Search for the cell housing the specified text and yield its [x, y] center coordinate. 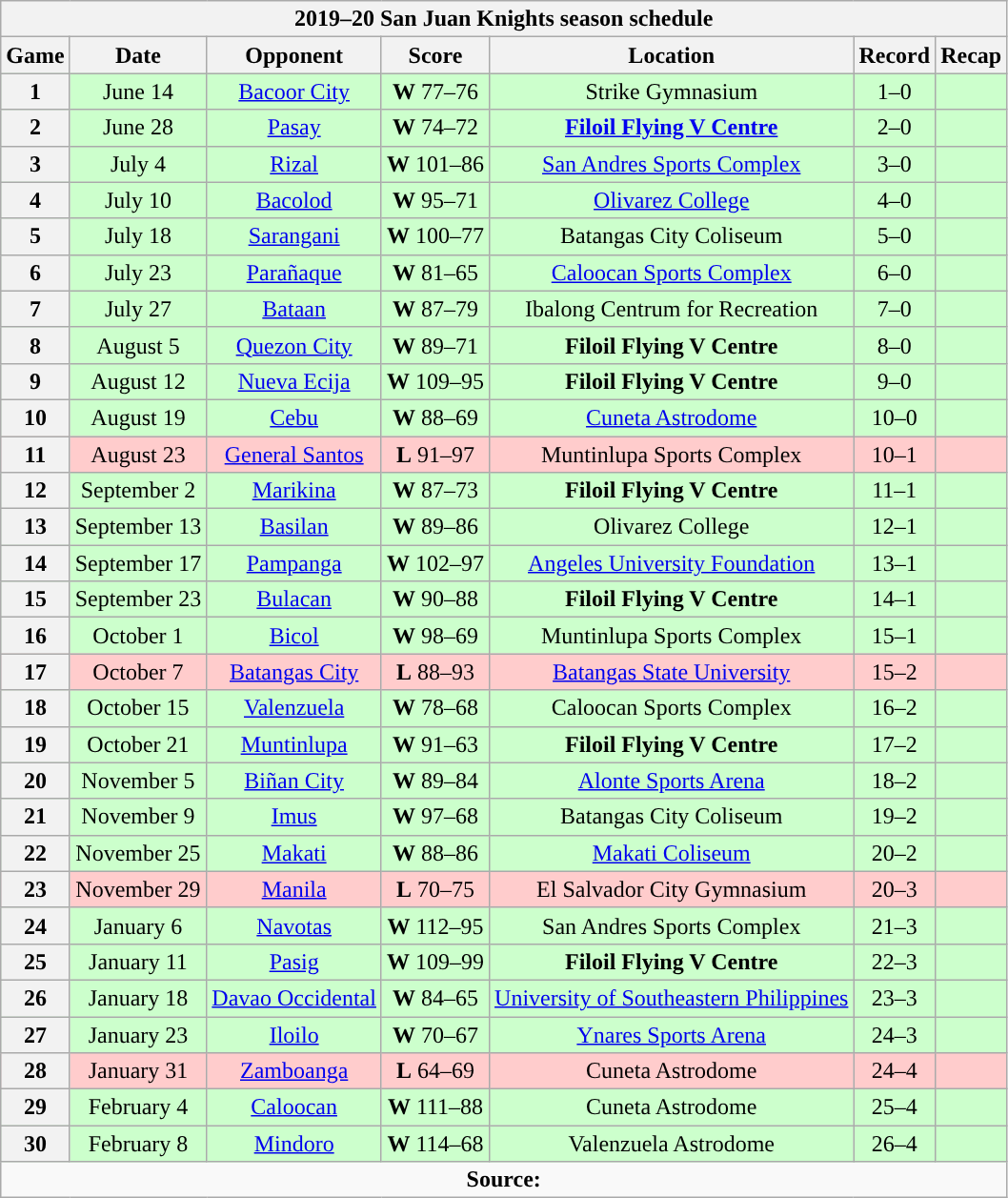
8–0 [895, 345]
Iloilo [294, 1034]
Valenzuela [294, 708]
4–0 [895, 200]
Parañaque [294, 273]
Imus [294, 817]
Record [895, 55]
Makati [294, 853]
Game [35, 55]
27 [35, 1034]
7–0 [895, 309]
July 27 [138, 309]
July 10 [138, 200]
Ibalong Centrum for Recreation [672, 309]
2–0 [895, 128]
August 19 [138, 417]
Strike Gymnasium [672, 91]
Bulacan [294, 599]
Ynares Sports Arena [672, 1034]
26–4 [895, 1144]
6–0 [895, 273]
L 70–75 [434, 889]
W 97–68 [434, 817]
W 109–95 [434, 381]
W 84–65 [434, 998]
L 88–93 [434, 672]
21–3 [895, 925]
Pasay [294, 128]
September 23 [138, 599]
Angeles University Foundation [672, 563]
17 [35, 672]
February 4 [138, 1107]
September 17 [138, 563]
24–3 [895, 1034]
L 64–69 [434, 1071]
Score [434, 55]
6 [35, 273]
Bacoor City [294, 91]
W 89–84 [434, 781]
20–3 [895, 889]
January 6 [138, 925]
W 88–69 [434, 417]
24–4 [895, 1071]
October 1 [138, 636]
10–1 [895, 455]
November 29 [138, 889]
Manila [294, 889]
10–0 [895, 417]
W 89–71 [434, 345]
3–0 [895, 164]
16–2 [895, 708]
W 111–88 [434, 1107]
Bataan [294, 309]
Makati Coliseum [672, 853]
June 14 [138, 91]
Zamboanga [294, 1071]
22–3 [895, 962]
2 [35, 128]
22 [35, 853]
Opponent [294, 55]
November 5 [138, 781]
Cebu [294, 417]
W 109–99 [434, 962]
2019–20 San Juan Knights season schedule [504, 19]
29 [35, 1107]
October 15 [138, 708]
November 9 [138, 817]
20–2 [895, 853]
Sarangani [294, 236]
11 [35, 455]
August 12 [138, 381]
Valenzuela Astrodome [672, 1144]
Navotas [294, 925]
Batangas City [294, 672]
Bicol [294, 636]
26 [35, 998]
21 [35, 817]
Source: [504, 1180]
19 [35, 744]
14 [35, 563]
W 74–72 [434, 128]
18–2 [895, 781]
W 70–67 [434, 1034]
Muntinlupa [294, 744]
7 [35, 309]
13–1 [895, 563]
El Salvador City Gymnasium [672, 889]
September 13 [138, 527]
8 [35, 345]
August 23 [138, 455]
Rizal [294, 164]
13 [35, 527]
September 2 [138, 491]
11–1 [895, 491]
5 [35, 236]
January 18 [138, 998]
Quezon City [294, 345]
Biñan City [294, 781]
Batangas State University [672, 672]
W 88–86 [434, 853]
25 [35, 962]
Alonte Sports Arena [672, 781]
October 7 [138, 672]
Date [138, 55]
W 78–68 [434, 708]
18 [35, 708]
January 31 [138, 1071]
November 25 [138, 853]
24 [35, 925]
W 98–69 [434, 636]
W 112–95 [434, 925]
4 [35, 200]
August 5 [138, 345]
3 [35, 164]
L 91–97 [434, 455]
W 101–86 [434, 164]
14–1 [895, 599]
25–4 [895, 1107]
Recap [972, 55]
Mindoro [294, 1144]
W 77–76 [434, 91]
12–1 [895, 527]
15–1 [895, 636]
Bacolod [294, 200]
W 102–97 [434, 563]
23 [35, 889]
9 [35, 381]
W 100–77 [434, 236]
1 [35, 91]
January 23 [138, 1034]
Nueva Ecija [294, 381]
W 87–79 [434, 309]
20 [35, 781]
16 [35, 636]
Caloocan [294, 1107]
Basilan [294, 527]
15 [35, 599]
23–3 [895, 998]
July 4 [138, 164]
University of Southeastern Philippines [672, 998]
9–0 [895, 381]
28 [35, 1071]
12 [35, 491]
Pasig [294, 962]
30 [35, 1144]
January 11 [138, 962]
W 91–63 [434, 744]
W 87–73 [434, 491]
W 95–71 [434, 200]
5–0 [895, 236]
15–2 [895, 672]
Marikina [294, 491]
W 89–86 [434, 527]
General Santos [294, 455]
June 28 [138, 128]
W 90–88 [434, 599]
Davao Occidental [294, 998]
W 114–68 [434, 1144]
10 [35, 417]
W 81–65 [434, 273]
1–0 [895, 91]
July 18 [138, 236]
February 8 [138, 1144]
17–2 [895, 744]
19–2 [895, 817]
October 21 [138, 744]
Location [672, 55]
July 23 [138, 273]
Pampanga [294, 563]
